From the cell containing the given text, extract its center point as [X, Y] coordinate. 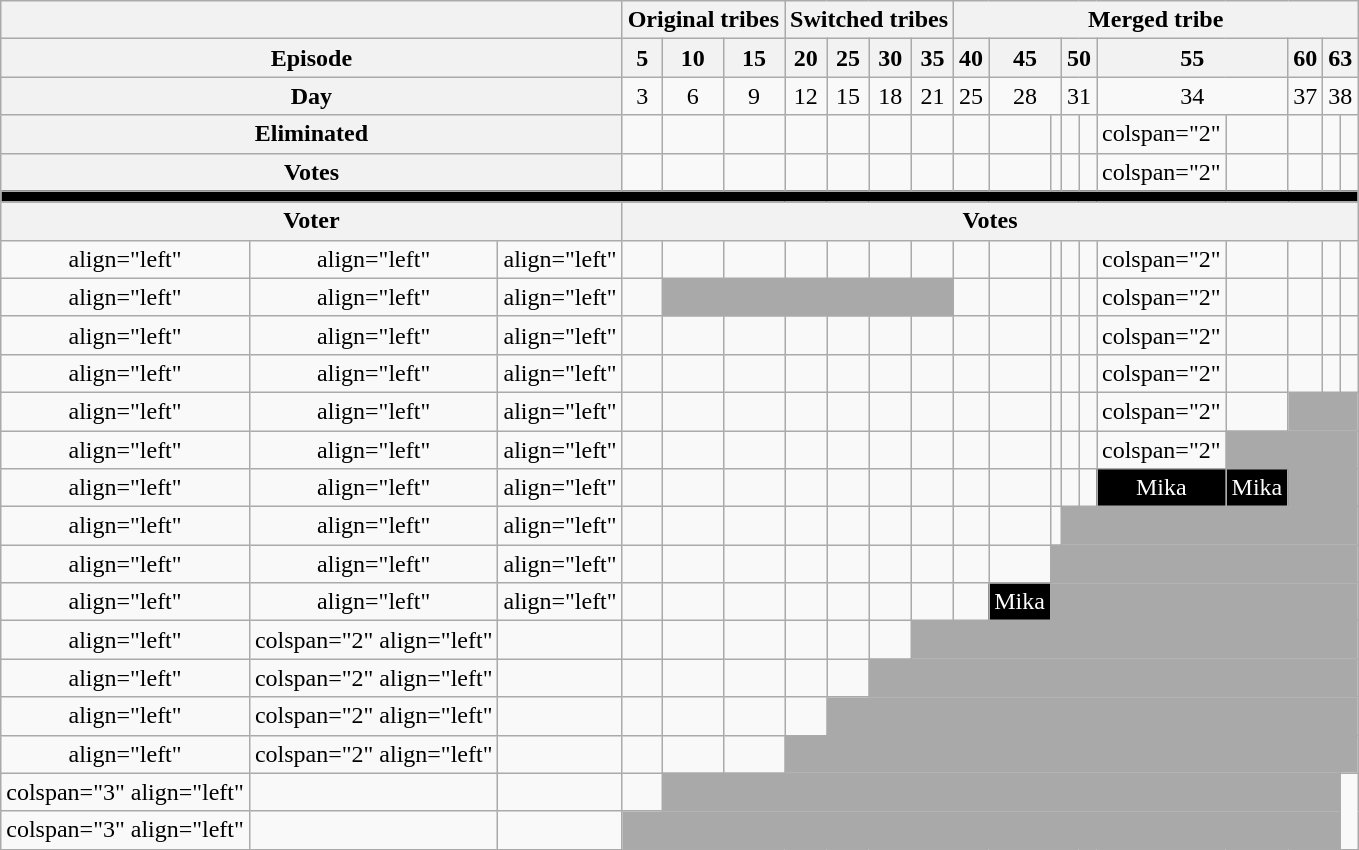
10 [692, 58]
21 [932, 96]
Switched tribes [870, 20]
Episode [312, 58]
6 [692, 96]
Day [312, 96]
37 [1306, 96]
Original tribes [703, 20]
60 [1306, 58]
55 [1192, 58]
35 [932, 58]
40 [972, 58]
Eliminated [312, 134]
3 [642, 96]
28 [1026, 96]
5 [642, 58]
18 [890, 96]
30 [890, 58]
34 [1192, 96]
Voter [312, 221]
Merged tribe [1156, 20]
38 [1340, 96]
63 [1340, 58]
45 [1026, 58]
20 [806, 58]
9 [754, 96]
12 [806, 96]
31 [1078, 96]
50 [1078, 58]
